From the cell containing the given text, extract its center point as (X, Y) coordinate. 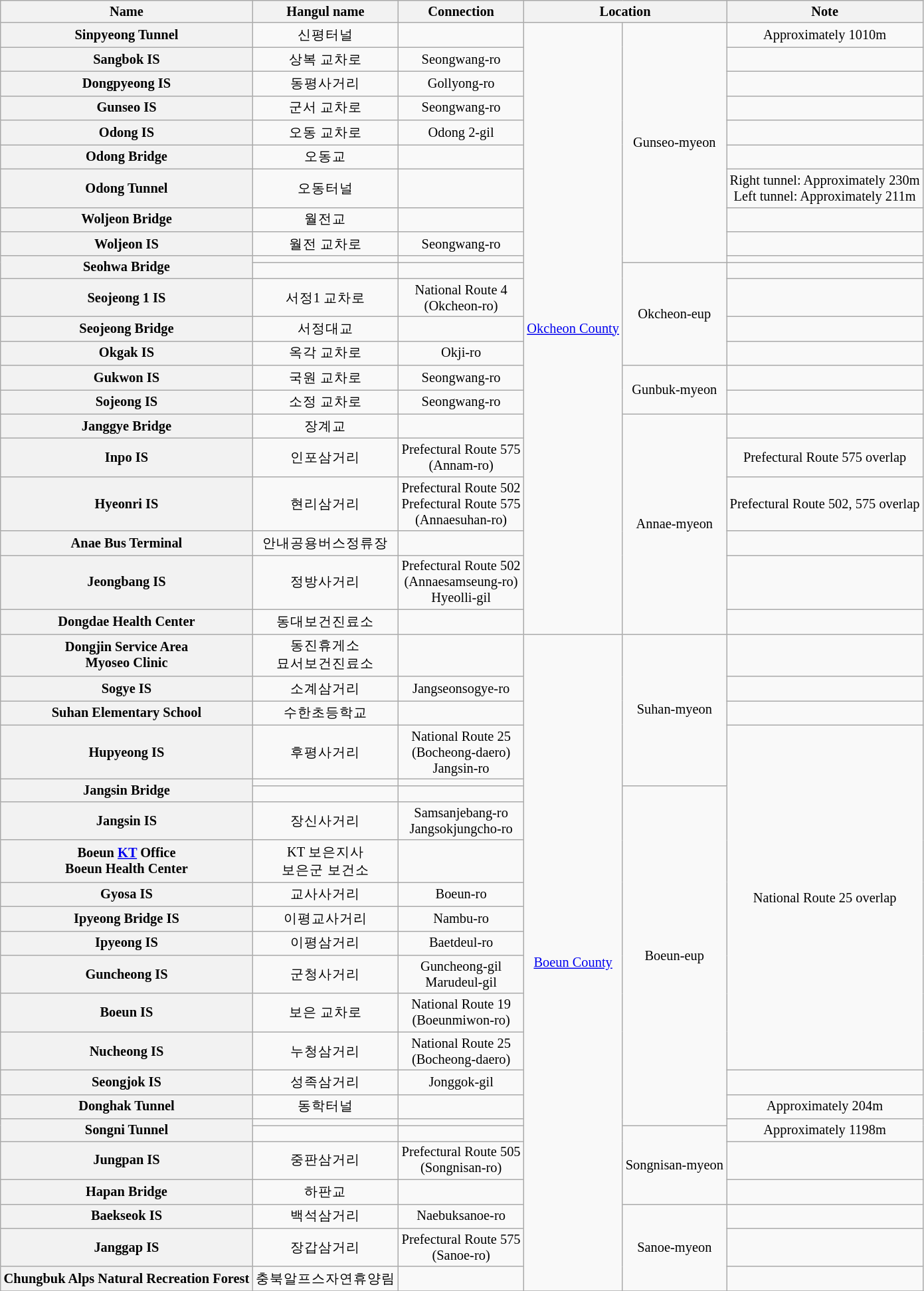
Hapan Bridge (126, 1192)
Anae Bus Terminal (126, 544)
Dongpyeong IS (126, 84)
Janggye Bridge (126, 427)
Ipyeong IS (126, 943)
이평교사거리 (325, 918)
Hangul name (325, 11)
Right tunnel: Approximately 230mLeft tunnel: Approximately 211m (825, 188)
국원 교차로 (325, 377)
Seojeong 1 IS (126, 298)
Donghak Tunnel (126, 1107)
Nambu-ro (461, 918)
Jungpan IS (126, 1160)
Name (126, 11)
Baekseok IS (126, 1216)
Suhan Elementary School (126, 712)
장계교 (325, 427)
동평사거리 (325, 84)
Sojeong IS (126, 401)
중판삼거리 (325, 1160)
Prefectural Route 575(Sanoe-ro) (461, 1247)
Songnisan-myeon (675, 1164)
Dongjin Service AreaMyoseo Clinic (126, 655)
Connection (461, 11)
충북알프스자연휴양림 (325, 1278)
Gunbuk-myeon (675, 389)
Boeun County (573, 962)
동진휴게소묘서보건진료소 (325, 655)
동대보건진료소 (325, 622)
Seojeong Bridge (126, 328)
National Route 25 overlap (825, 898)
Sinpyeong Tunnel (126, 35)
Guncheong-gilMarudeul-gil (461, 974)
Dongdae Health Center (126, 622)
Gunseo IS (126, 108)
상복 교차로 (325, 60)
Prefectural Route 575 overlap (825, 458)
Boeun-eup (675, 955)
옥각 교차로 (325, 353)
정방사거리 (325, 582)
성족삼거리 (325, 1082)
안내공용버스정류장 (325, 544)
Odong Bridge (126, 157)
Hupyeong IS (126, 752)
Okcheon County (573, 328)
National Route 25(Bocheong-daero) (461, 1051)
Prefectural Route 502(Annaesamseung-ro)Hyeolli-gil (461, 582)
인포삼거리 (325, 458)
Odong 2-gil (461, 133)
Samsanjebang-roJangsokjungcho-ro (461, 821)
보은 교차로 (325, 1013)
Boeun IS (126, 1013)
서정대교 (325, 328)
Gyosa IS (126, 894)
National Route 4(Okcheon-ro) (461, 298)
월전 교차로 (325, 243)
Annae-myeon (675, 524)
Approximately 1198m (825, 1130)
Jangseonsogye-ro (461, 688)
Ipyeong Bridge IS (126, 918)
이평삼거리 (325, 943)
Sogye IS (126, 688)
Jangsin Bridge (126, 790)
Location (624, 11)
Boeun-ro (461, 894)
Woljeon Bridge (126, 219)
동학터널 (325, 1107)
Okji-ro (461, 353)
Inpo IS (126, 458)
Songni Tunnel (126, 1130)
군청사거리 (325, 974)
Prefectural Route 575(Annam-ro) (461, 458)
후평사거리 (325, 752)
소정 교차로 (325, 401)
현리삼거리 (325, 504)
Approximately 1010m (825, 35)
월전교 (325, 219)
Seohwa Bridge (126, 267)
수한초등학교 (325, 712)
Gukwon IS (126, 377)
군서 교차로 (325, 108)
Jeongbang IS (126, 582)
Janggap IS (126, 1247)
National Route 19(Boeunmiwon-ro) (461, 1013)
Baetdeul-ro (461, 943)
Seongjok IS (126, 1082)
Chungbuk Alps Natural Recreation Forest (126, 1278)
KT 보은지사보은군 보건소 (325, 861)
Sanoe-myeon (675, 1248)
서정1 교차로 (325, 298)
백석삼거리 (325, 1216)
Hyeonri IS (126, 504)
Approximately 204m (825, 1107)
Okcheon-eup (675, 314)
Prefectural Route 505(Songnisan-ro) (461, 1160)
신평터널 (325, 35)
오동교 (325, 157)
Odong IS (126, 133)
Note (825, 11)
Jonggok-gil (461, 1082)
소계삼거리 (325, 688)
Prefectural Route 502, 575 overlap (825, 504)
Odong Tunnel (126, 188)
오동터널 (325, 188)
Gunseo-myeon (675, 142)
Jangsin IS (126, 821)
Gollyong-ro (461, 84)
교사사거리 (325, 894)
장갑삼거리 (325, 1247)
Suhan-myeon (675, 710)
장신사거리 (325, 821)
오동 교차로 (325, 133)
누청삼거리 (325, 1051)
Sangbok IS (126, 60)
Prefectural Route 502Prefectural Route 575(Annaesuhan-ro) (461, 504)
Woljeon IS (126, 243)
하판교 (325, 1192)
National Route 25(Bocheong-daero)Jangsin-ro (461, 752)
Nucheong IS (126, 1051)
Boeun KT OfficeBoeun Health Center (126, 861)
Naebuksanoe-ro (461, 1216)
Guncheong IS (126, 974)
Okgak IS (126, 353)
